Identify which cell holds the provided text, then report its [X, Y] central coordinate. 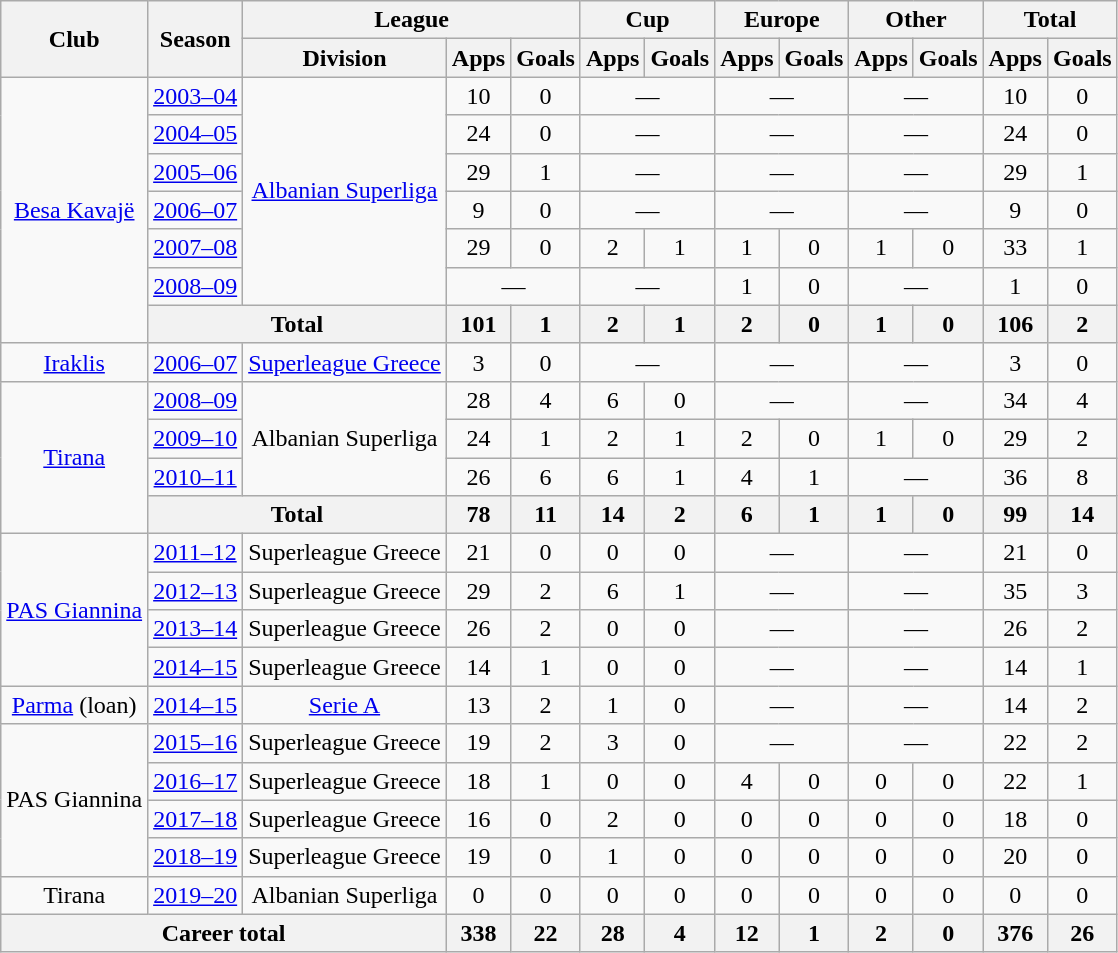
2003–04 [196, 96]
36 [1015, 477]
Career total [224, 933]
Cup [647, 20]
20 [1015, 857]
Iraklis [74, 362]
11 [546, 515]
2013–14 [196, 629]
99 [1015, 515]
2012–13 [196, 591]
12 [747, 933]
Other [916, 20]
8 [1082, 477]
35 [1015, 591]
League [412, 20]
2011–12 [196, 553]
Parma (loan) [74, 705]
2015–16 [196, 743]
Europe [782, 20]
2007–08 [196, 248]
Serie A [345, 705]
101 [478, 324]
2004–05 [196, 134]
2016–17 [196, 781]
2019–20 [196, 895]
Besa Kavajë [74, 210]
Season [196, 39]
33 [1015, 248]
13 [478, 705]
78 [478, 515]
2017–18 [196, 819]
338 [478, 933]
16 [478, 819]
106 [1015, 324]
34 [1015, 400]
2009–10 [196, 438]
Club [74, 39]
2005–06 [196, 172]
2010–11 [196, 477]
376 [1015, 933]
Division [345, 58]
2018–19 [196, 857]
